For the text-containing cell, return its midpoint in (x, y) coordinate format. 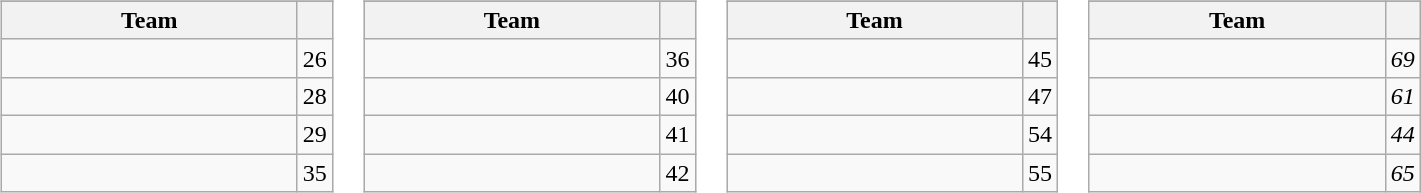
69 (1402, 58)
42 (678, 173)
41 (678, 134)
36 (678, 58)
29 (314, 134)
54 (1040, 134)
61 (1402, 96)
47 (1040, 96)
28 (314, 96)
40 (678, 96)
26 (314, 58)
45 (1040, 58)
65 (1402, 173)
55 (1040, 173)
44 (1402, 134)
35 (314, 173)
